Output the [X, Y] coordinate of the center of the cell containing the given text.  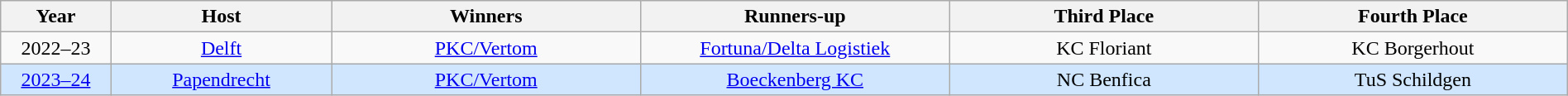
Delft [222, 48]
Runners-up [795, 17]
Host [222, 17]
KC Borgerhout [1413, 48]
Third Place [1104, 17]
TuS Schildgen [1413, 79]
Fortuna/Delta Logistiek [795, 48]
Boeckenberg KC [795, 79]
Year [56, 17]
Fourth Place [1413, 17]
NC Benfica [1104, 79]
Papendrecht [222, 79]
Winners [486, 17]
2022–23 [56, 48]
KC Floriant [1104, 48]
2023–24 [56, 79]
